Search for the cell housing the specified text and yield its [X, Y] center coordinate. 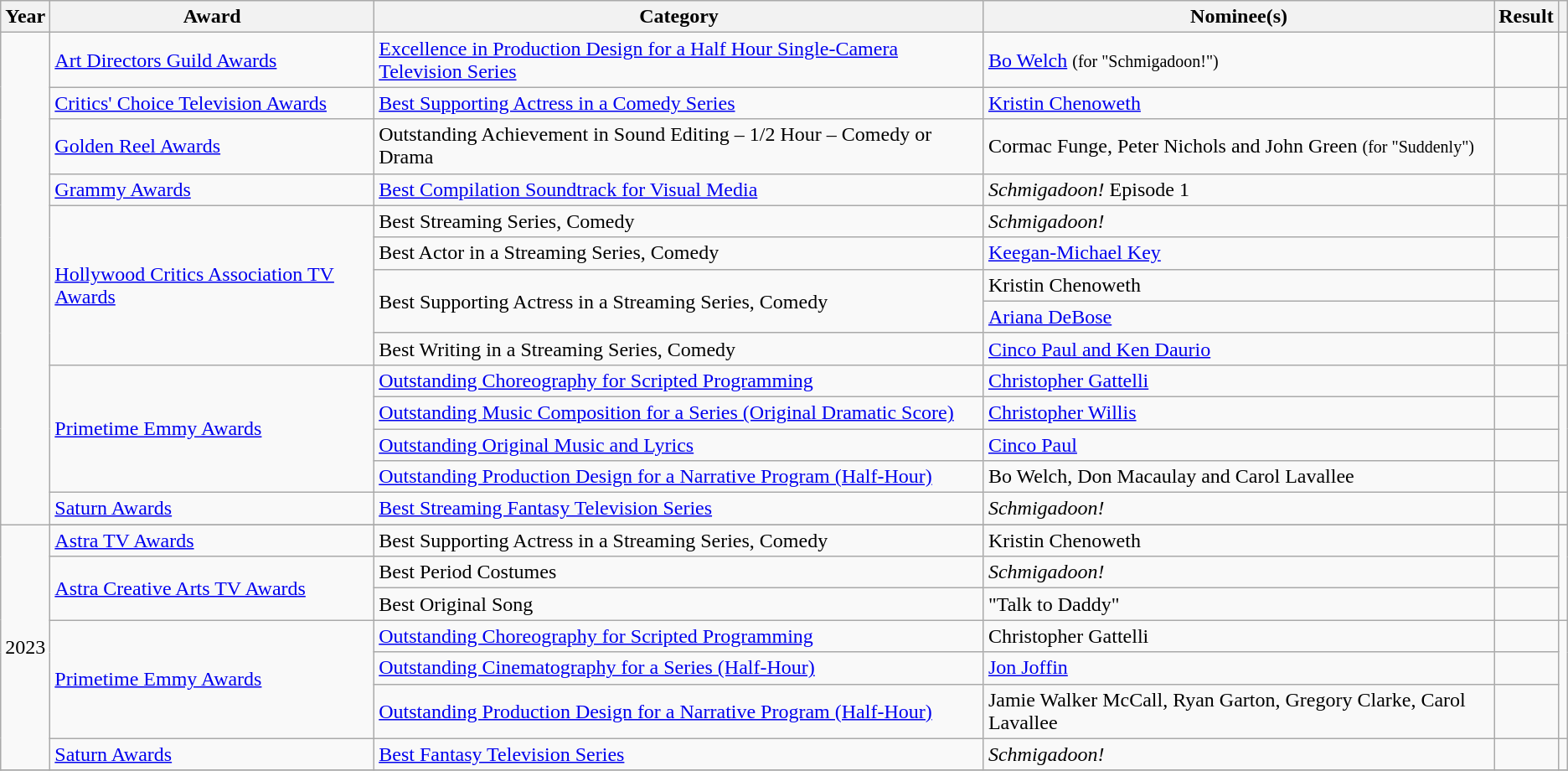
Cinco Paul and Ken Daurio [1238, 349]
Cinco Paul [1238, 445]
Hollywood Critics Association TV Awards [213, 285]
Jon Joffin [1238, 668]
Astra Creative Arts TV Awards [213, 588]
Best Period Costumes [679, 572]
Category [679, 17]
Christopher Willis [1238, 412]
Best Writing in a Streaming Series, Comedy [679, 349]
Excellence in Production Design for a Half Hour Single-Camera Television Series [679, 60]
Astra TV Awards [213, 541]
Outstanding Achievement in Sound Editing – 1/2 Hour – Comedy or Drama [679, 146]
"Talk to Daddy" [1238, 604]
Cormac Funge, Peter Nichols and John Green (for "Suddenly") [1238, 146]
Outstanding Original Music and Lyrics [679, 445]
Bo Welch (for "Schmigadoon!") [1238, 60]
Year [25, 17]
Best Streaming Series, Comedy [679, 221]
Best Supporting Actress in a Comedy Series [679, 103]
2023 [25, 647]
Outstanding Music Composition for a Series (Original Dramatic Score) [679, 412]
Outstanding Cinematography for a Series (Half-Hour) [679, 668]
Nominee(s) [1238, 17]
Art Directors Guild Awards [213, 60]
Critics' Choice Television Awards [213, 103]
Best Compilation Soundtrack for Visual Media [679, 189]
Best Fantasy Television Series [679, 754]
Jamie Walker McCall, Ryan Garton, Gregory Clarke, Carol Lavallee [1238, 711]
Bo Welch, Don Macaulay and Carol Lavallee [1238, 477]
Ariana DeBose [1238, 317]
Grammy Awards [213, 189]
Best Streaming Fantasy Television Series [679, 509]
Result [1526, 17]
Award [213, 17]
Golden Reel Awards [213, 146]
Best Actor in a Streaming Series, Comedy [679, 253]
Schmigadoon! Episode 1 [1238, 189]
Best Original Song [679, 604]
Keegan-Michael Key [1238, 253]
